Detect which cell encompasses the target text, then output its (X, Y) center coordinate. 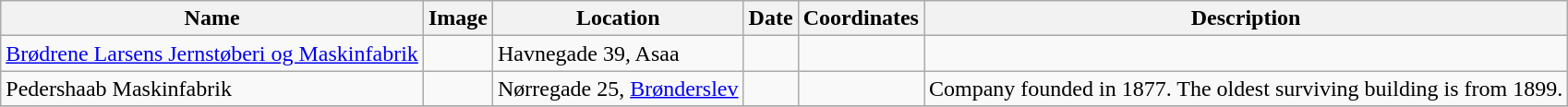
Image (458, 18)
Company founded in 1877. The oldest surviving building is from 1899. (1245, 89)
Nørregade 25, Brønderslev (618, 89)
Brødrene Larsens Jernstøberi og Maskinfabrik (212, 53)
Location (618, 18)
Name (212, 18)
Havnegade 39, Asaa (618, 53)
Date (770, 18)
Description (1245, 18)
Pedershaab Maskinfabrik (212, 89)
Coordinates (861, 18)
